Detect which cell encompasses the target text, then output its [x, y] center coordinate. 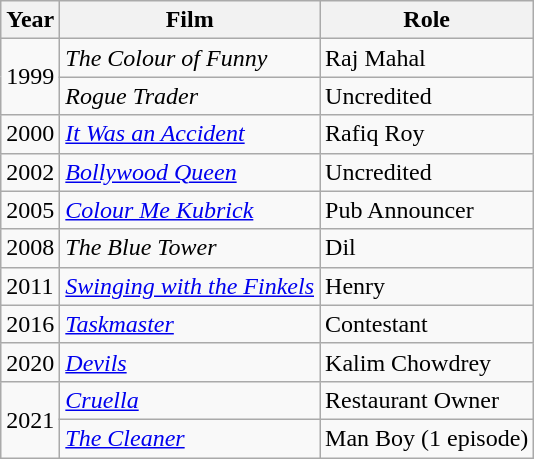
Raj Mahal [427, 58]
Man Boy (1 episode) [427, 438]
Role [427, 20]
Year [30, 20]
2020 [30, 362]
Film [190, 20]
2021 [30, 419]
Rafiq Roy [427, 134]
The Blue Tower [190, 248]
Bollywood Queen [190, 172]
Taskmaster [190, 324]
2002 [30, 172]
Henry [427, 286]
The Cleaner [190, 438]
Devils [190, 362]
The Colour of Funny [190, 58]
Contestant [427, 324]
2008 [30, 248]
2000 [30, 134]
Kalim Chowdrey [427, 362]
2005 [30, 210]
Restaurant Owner [427, 400]
Dil [427, 248]
Cruella [190, 400]
2011 [30, 286]
Swinging with the Finkels [190, 286]
It Was an Accident [190, 134]
1999 [30, 77]
Colour Me Kubrick [190, 210]
2016 [30, 324]
Rogue Trader [190, 96]
Pub Announcer [427, 210]
